Identify which cell holds the provided text, then report its (X, Y) central coordinate. 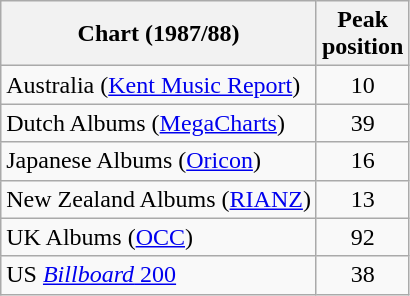
Australia (Kent Music Report) (159, 85)
Japanese Albums (Oricon) (159, 161)
Chart (1987/88) (159, 34)
10 (362, 85)
Peakposition (362, 34)
Dutch Albums (MegaCharts) (159, 123)
16 (362, 161)
US Billboard 200 (159, 275)
New Zealand Albums (RIANZ) (159, 199)
38 (362, 275)
13 (362, 199)
92 (362, 237)
39 (362, 123)
UK Albums (OCC) (159, 237)
